Scan for the cell matching the given text and deliver its (x, y) coordinate at center. 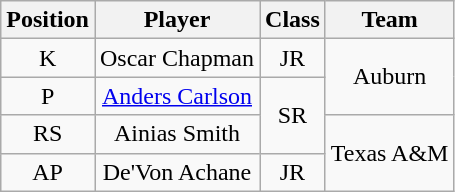
Oscar Chapman (176, 58)
P (48, 96)
Class (293, 20)
SR (293, 115)
Position (48, 20)
Player (176, 20)
Ainias Smith (176, 134)
Auburn (390, 77)
Texas A&M (390, 153)
RS (48, 134)
Anders Carlson (176, 96)
Team (390, 20)
De'Von Achane (176, 172)
AP (48, 172)
K (48, 58)
